Output the (X, Y) coordinate of the center of the cell containing the given text.  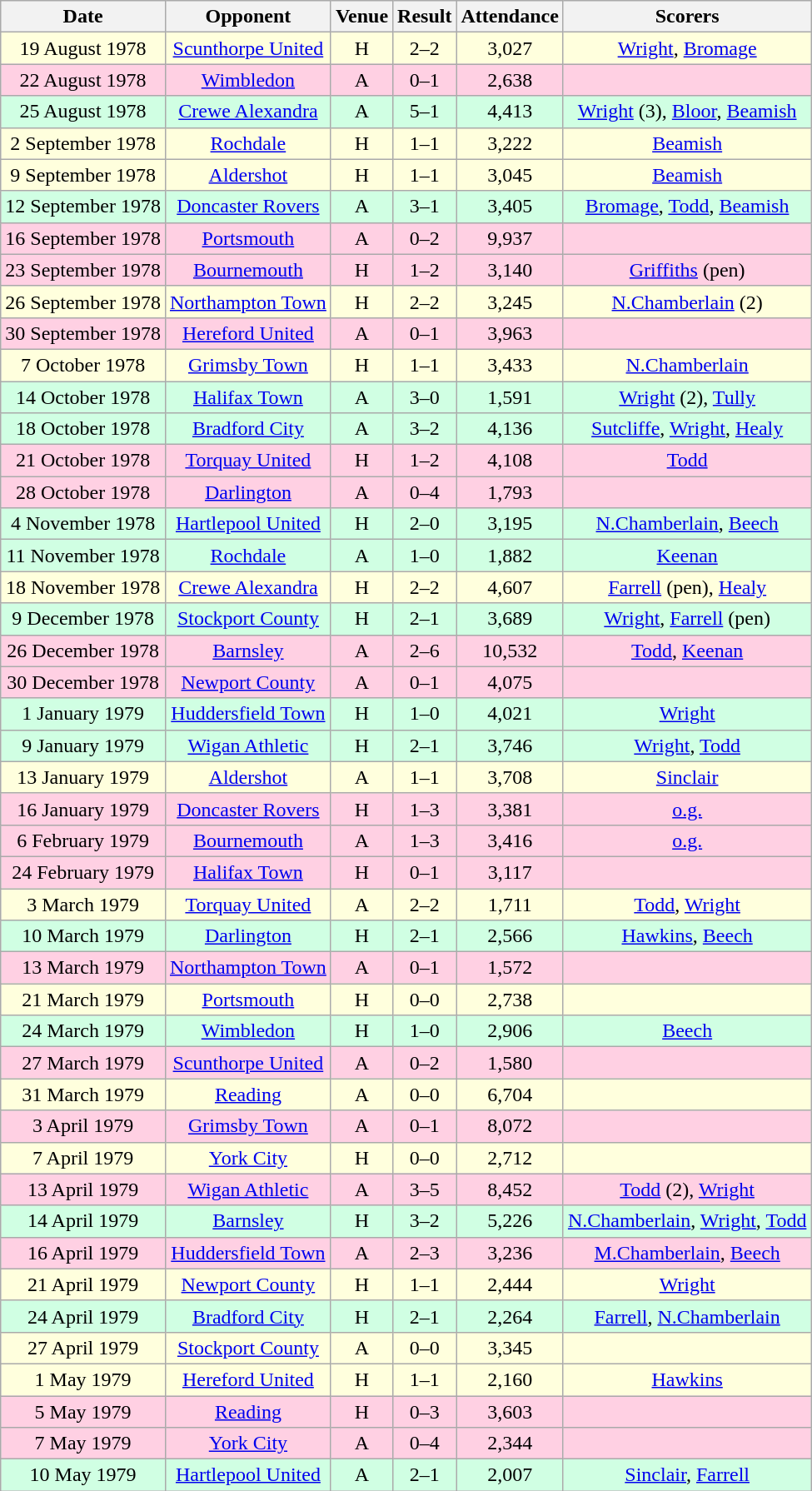
24 February 1979 (83, 872)
1,882 (510, 556)
4,607 (510, 587)
3,117 (510, 872)
N.Chamberlain, Beech (687, 524)
4,021 (510, 714)
16 September 1978 (83, 238)
4,413 (510, 112)
27 April 1979 (83, 1348)
22 August 1978 (83, 80)
18 November 1978 (83, 587)
1,572 (510, 968)
25 August 1978 (83, 112)
16 January 1979 (83, 809)
Date (83, 17)
1,793 (510, 492)
1,591 (510, 397)
3,746 (510, 745)
Farrell, N.Chamberlain (687, 1316)
3,140 (510, 270)
3,708 (510, 777)
3–0 (425, 397)
3 March 1979 (83, 904)
8,072 (510, 1126)
3,027 (510, 48)
2,566 (510, 936)
N.Chamberlain, Wright, Todd (687, 1221)
9,937 (510, 238)
24 March 1979 (83, 1031)
7 April 1979 (83, 1158)
2–0 (425, 524)
Wright, Farrell (pen) (687, 619)
3,416 (510, 840)
3,689 (510, 619)
Bromage, Todd, Beamish (687, 207)
Todd (687, 461)
11 November 1978 (83, 556)
Venue (361, 17)
21 March 1979 (83, 1000)
2,444 (510, 1284)
16 April 1979 (83, 1253)
N.Chamberlain (2) (687, 302)
M.Chamberlain, Beech (687, 1253)
Sinclair, Farrell (687, 1475)
3,433 (510, 365)
18 October 1978 (83, 429)
Hawkins (687, 1379)
2–6 (425, 651)
Sinclair (687, 777)
Todd (2), Wright (687, 1189)
2,712 (510, 1158)
10 May 1979 (83, 1475)
28 October 1978 (83, 492)
3,381 (510, 809)
24 April 1979 (83, 1316)
6 February 1979 (83, 840)
3,236 (510, 1253)
5 May 1979 (83, 1412)
Result (425, 17)
21 October 1978 (83, 461)
2,007 (510, 1475)
Griffiths (pen) (687, 270)
2,906 (510, 1031)
Keenan (687, 556)
3,405 (510, 207)
12 September 1978 (83, 207)
5–1 (425, 112)
10 March 1979 (83, 936)
2,638 (510, 80)
2,344 (510, 1444)
1,580 (510, 1063)
7 October 1978 (83, 365)
30 September 1978 (83, 333)
10,532 (510, 651)
1 May 1979 (83, 1379)
1 January 1979 (83, 714)
Opponent (248, 17)
1,711 (510, 904)
Scorers (687, 17)
2,738 (510, 1000)
6,704 (510, 1095)
4,136 (510, 429)
2 September 1978 (83, 143)
7 May 1979 (83, 1444)
5,226 (510, 1221)
19 August 1978 (83, 48)
14 October 1978 (83, 397)
3,345 (510, 1348)
30 December 1978 (83, 682)
14 April 1979 (83, 1221)
Hawkins, Beech (687, 936)
2,264 (510, 1316)
9 December 1978 (83, 619)
26 September 1978 (83, 302)
Todd, Keenan (687, 651)
Attendance (510, 17)
27 March 1979 (83, 1063)
Wright, Todd (687, 745)
Wright (3), Bloor, Beamish (687, 112)
13 January 1979 (83, 777)
23 September 1978 (83, 270)
31 March 1979 (83, 1095)
13 April 1979 (83, 1189)
Wright (2), Tully (687, 397)
3–5 (425, 1189)
Wright, Bromage (687, 48)
3 April 1979 (83, 1126)
Sutcliffe, Wright, Healy (687, 429)
9 September 1978 (83, 175)
21 April 1979 (83, 1284)
3,045 (510, 175)
13 March 1979 (83, 968)
3,222 (510, 143)
9 January 1979 (83, 745)
Beech (687, 1031)
3,963 (510, 333)
3,245 (510, 302)
3,603 (510, 1412)
N.Chamberlain (687, 365)
Todd, Wright (687, 904)
2,160 (510, 1379)
8,452 (510, 1189)
4,075 (510, 682)
Farrell (pen), Healy (687, 587)
3,195 (510, 524)
0–3 (425, 1412)
4,108 (510, 461)
2–3 (425, 1253)
26 December 1978 (83, 651)
3–1 (425, 207)
4 November 1978 (83, 524)
